For the text-containing cell, return its midpoint in [x, y] coordinate format. 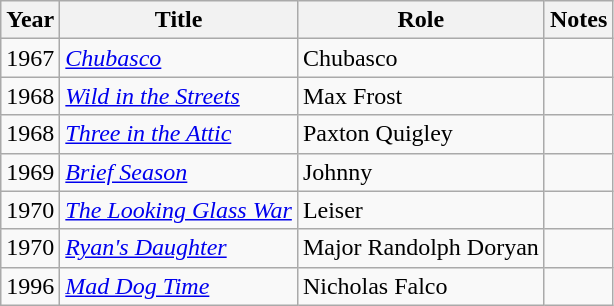
1996 [30, 286]
Major Randolph Doryan [420, 248]
Role [420, 20]
Title [179, 20]
Ryan's Daughter [179, 248]
Year [30, 20]
Notes [578, 20]
1969 [30, 172]
Paxton Quigley [420, 134]
The Looking Glass War [179, 210]
Three in the Attic [179, 134]
Nicholas Falco [420, 286]
Mad Dog Time [179, 286]
Wild in the Streets [179, 96]
Max Frost [420, 96]
1967 [30, 58]
Johnny [420, 172]
Brief Season [179, 172]
Leiser [420, 210]
